Find where the given text appears and provide that cell's center as (X, Y) coordinate. 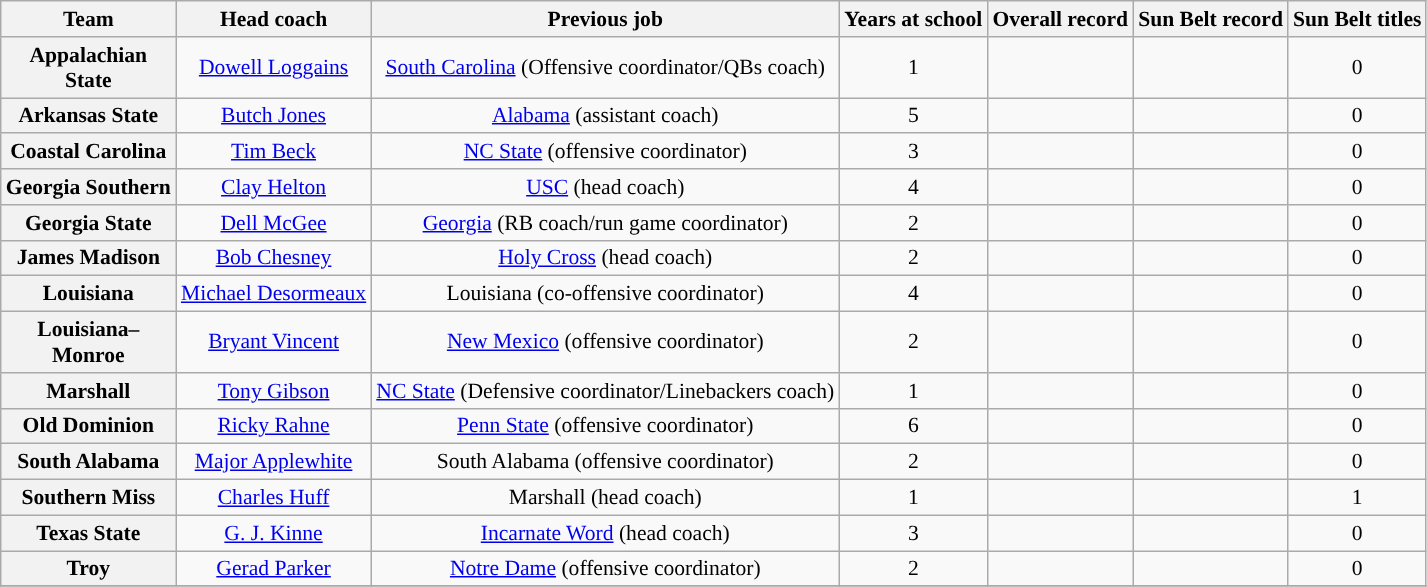
Team (88, 19)
Bryant Vincent (274, 342)
Dowell Loggains (274, 68)
South Carolina (Offensive coordinator/QBs coach) (605, 68)
Charles Huff (274, 498)
G. J. Kinne (274, 533)
Troy (88, 569)
Appalachian State (88, 68)
James Madison (88, 258)
Clay Helton (274, 187)
Overall record (1060, 19)
Previous job (605, 19)
Dell McGee (274, 223)
Georgia State (88, 223)
Head coach (274, 19)
Georgia (RB coach/run game coordinator) (605, 223)
Holy Cross (head coach) (605, 258)
NC State (offensive coordinator) (605, 152)
Tim Beck (274, 152)
Penn State (offensive coordinator) (605, 426)
Marshall (88, 391)
Sun Belt titles (1357, 19)
Louisiana (co-offensive coordinator) (605, 294)
Sun Belt record (1210, 19)
Louisiana–Monroe (88, 342)
Southern Miss (88, 498)
Major Applewhite (274, 462)
Marshall (head coach) (605, 498)
Years at school (913, 19)
South Alabama (offensive coordinator) (605, 462)
Notre Dame (offensive coordinator) (605, 569)
New Mexico (offensive coordinator) (605, 342)
5 (913, 116)
Alabama (assistant coach) (605, 116)
South Alabama (88, 462)
Butch Jones (274, 116)
Coastal Carolina (88, 152)
Michael Desormeaux (274, 294)
USC (head coach) (605, 187)
Old Dominion (88, 426)
6 (913, 426)
Gerad Parker (274, 569)
NC State (Defensive coordinator/Linebackers coach) (605, 391)
Incarnate Word (head coach) (605, 533)
Arkansas State (88, 116)
Texas State (88, 533)
Tony Gibson (274, 391)
Ricky Rahne (274, 426)
Louisiana (88, 294)
Bob Chesney (274, 258)
Georgia Southern (88, 187)
